Capture the cell that displays the provided text and extract its [x, y] central coordinate. 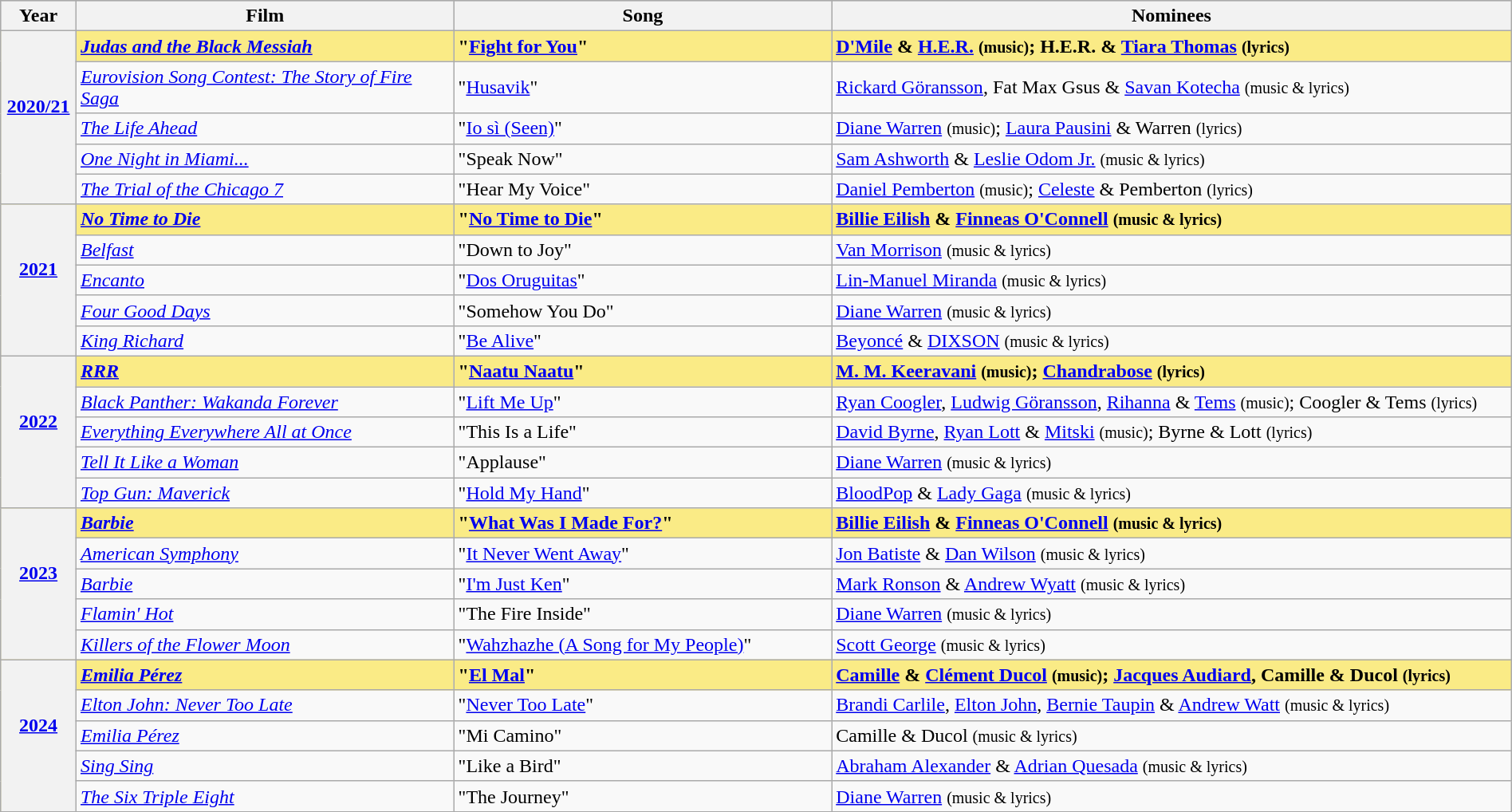
Eurovision Song Contest: The Story of Fire Saga [265, 88]
Brandi Carlile, Elton John, Bernie Taupin & Andrew Watt (music & lyrics) [1172, 705]
"Applause" [643, 463]
Beyoncé & DIXSON (music & lyrics) [1172, 341]
Tell It Like a Woman [265, 463]
M. M. Keeravani (music); Chandrabose (lyrics) [1172, 371]
Elton John: Never Too Late [265, 705]
The Life Ahead [265, 128]
2020/21 [38, 118]
"Husavik" [643, 88]
Sam Ashworth & Leslie Odom Jr. (music & lyrics) [1172, 159]
Killers of the Flower Moon [265, 644]
Rickard Göransson, Fat Max Gsus & Savan Kotecha (music & lyrics) [1172, 88]
"Down to Joy" [643, 250]
"Speak Now" [643, 159]
"Naatu Naatu" [643, 371]
D'Mile & H.E.R. (music); H.E.R. & Tiara Thomas (lyrics) [1172, 46]
King Richard [265, 341]
Film [265, 16]
Everything Everywhere All at Once [265, 432]
Four Good Days [265, 310]
Lin-Manuel Miranda (music & lyrics) [1172, 280]
"Dos Oruguitas" [643, 280]
Van Morrison (music & lyrics) [1172, 250]
Ryan Coogler, Ludwig Göransson, Rihanna & Tems (music); Coogler & Tems (lyrics) [1172, 401]
Camille & Clément Ducol (music); Jacques Audiard, Camille & Ducol (lyrics) [1172, 675]
"El Mal" [643, 675]
"Never Too Late" [643, 705]
Judas and the Black Messiah [265, 46]
2023 [38, 584]
"This Is a Life" [643, 432]
Song [643, 16]
Diane Warren (music); Laura Pausini & Warren (lyrics) [1172, 128]
Abraham Alexander & Adrian Quesada (music & lyrics) [1172, 766]
"Hear My Voice" [643, 189]
"Wahzhazhe (A Song for My People)" [643, 644]
"I'm Just Ken" [643, 584]
"Hold My Hand" [643, 493]
Daniel Pemberton (music); Celeste & Pemberton (lyrics) [1172, 189]
No Time to Die [265, 219]
Mark Ronson & Andrew Wyatt (music & lyrics) [1172, 584]
"Like a Bird" [643, 766]
"What Was I Made For?" [643, 523]
"It Never Went Away" [643, 554]
"The Journey" [643, 796]
Flamin' Hot [265, 614]
American Symphony [265, 554]
Jon Batiste & Dan Wilson (music & lyrics) [1172, 554]
"Be Alive" [643, 341]
BloodPop & Lady Gaga (music & lyrics) [1172, 493]
2022 [38, 432]
Top Gun: Maverick [265, 493]
One Night in Miami... [265, 159]
"Lift Me Up" [643, 401]
"The Fire Inside" [643, 614]
RRR [265, 371]
2024 [38, 735]
Scott George (music & lyrics) [1172, 644]
"Io sì (Seen)" [643, 128]
"Fight for You" [643, 46]
Belfast [265, 250]
Year [38, 16]
"Somehow You Do" [643, 310]
"Mi Camino" [643, 735]
2021 [38, 280]
Sing Sing [265, 766]
Camille & Ducol (music & lyrics) [1172, 735]
The Six Triple Eight [265, 796]
The Trial of the Chicago 7 [265, 189]
"No Time to Die" [643, 219]
Black Panther: Wakanda Forever [265, 401]
David Byrne, Ryan Lott & Mitski (music); Byrne & Lott (lyrics) [1172, 432]
Encanto [265, 280]
Nominees [1172, 16]
